Provide the (x, y) coordinate of the cell's center where the given text is located.  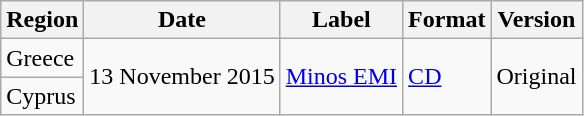
CD (447, 77)
Minos EMI (341, 77)
Original (536, 77)
Greece (42, 58)
Format (447, 20)
13 November 2015 (182, 77)
Region (42, 20)
Version (536, 20)
Cyprus (42, 96)
Label (341, 20)
Date (182, 20)
